Return the [x, y] coordinate for the center point of the cell that contains the specified text.  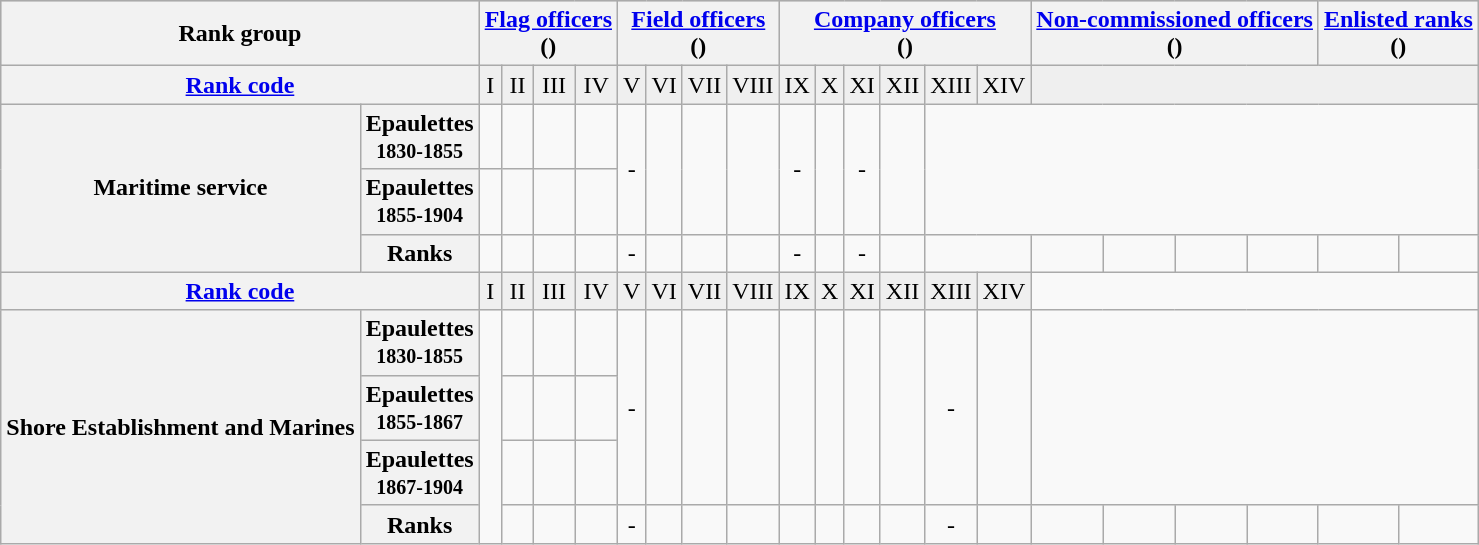
Epaulettes1867-1904 [420, 472]
Non-commissioned officers() [1175, 34]
Shore Establishment and Marines [180, 426]
Enlisted ranks() [1398, 34]
Company officers() [905, 34]
Flag officers() [548, 34]
Field officers() [699, 34]
Epaulettes1855-1867 [420, 408]
Maritime service [180, 188]
Rank group [240, 34]
Epaulettes1855-1904 [420, 202]
